Identify which cell holds the provided text, then report its (X, Y) central coordinate. 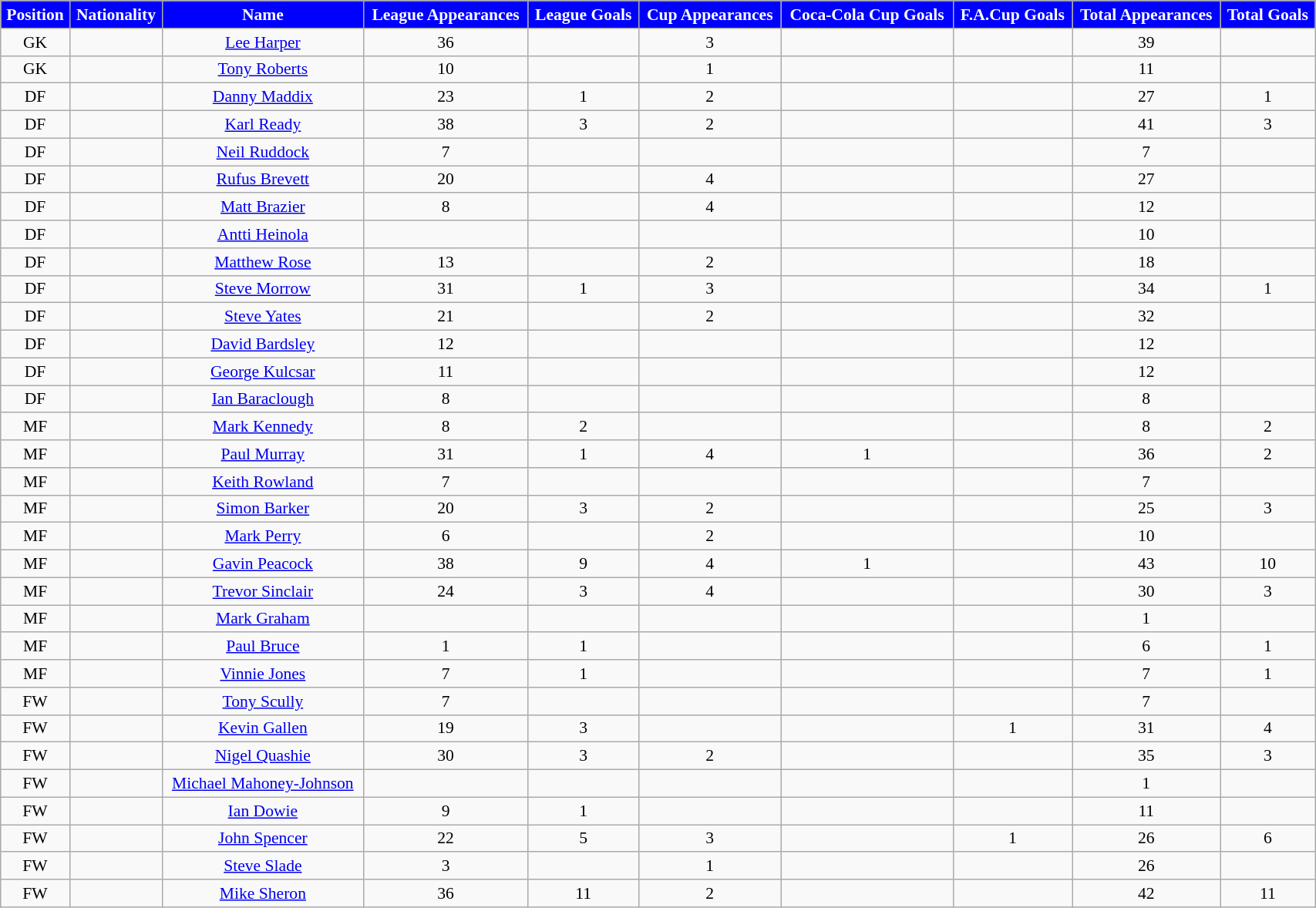
Tony Roberts (264, 69)
Nationality (116, 15)
13 (446, 262)
Total Goals (1267, 15)
Kevin Gallen (264, 728)
Danny Maddix (264, 97)
25 (1146, 509)
39 (1146, 42)
Steve Morrow (264, 289)
Mark Perry (264, 536)
George Kulcsar (264, 372)
Mike Sheron (264, 893)
Coca-Cola Cup Goals (867, 15)
21 (446, 317)
Mark Graham (264, 619)
Mark Kennedy (264, 427)
19 (446, 728)
42 (1146, 893)
22 (446, 839)
F.A.Cup Goals (1012, 15)
Matthew Rose (264, 262)
Karl Ready (264, 125)
32 (1146, 317)
Steve Yates (264, 317)
Nigel Quashie (264, 756)
John Spencer (264, 839)
Paul Murray (264, 454)
Lee Harper (264, 42)
Vinnie Jones (264, 674)
Tony Scully (264, 701)
Cup Appearances (710, 15)
18 (1146, 262)
34 (1146, 289)
Name (264, 15)
Total Appearances (1146, 15)
43 (1146, 564)
League Appearances (446, 15)
Matt Brazier (264, 207)
Position (35, 15)
Rufus Brevett (264, 180)
Paul Bruce (264, 647)
Simon Barker (264, 509)
23 (446, 97)
Michael Mahoney-Johnson (264, 784)
Ian Baraclough (264, 399)
24 (446, 591)
5 (584, 839)
41 (1146, 125)
Steve Slade (264, 866)
David Bardsley (264, 345)
Antti Heinola (264, 234)
Gavin Peacock (264, 564)
Ian Dowie (264, 811)
Keith Rowland (264, 482)
35 (1146, 756)
Neil Ruddock (264, 152)
Trevor Sinclair (264, 591)
League Goals (584, 15)
